Scan for the cell matching the given text and deliver its [x, y] coordinate at center. 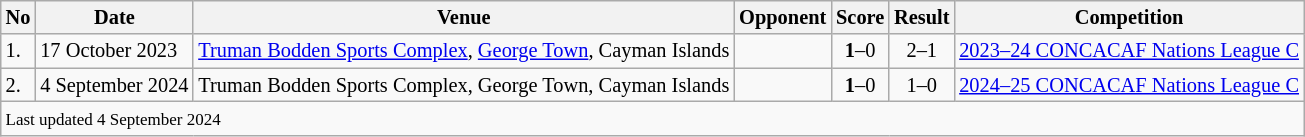
4 September 2024 [114, 85]
Result [922, 17]
Opponent [782, 17]
Competition [1129, 17]
2023–24 CONCACAF Nations League C [1129, 51]
No [18, 17]
Score [860, 17]
Venue [464, 17]
2–1 [922, 51]
2. [18, 85]
Last updated 4 September 2024 [652, 118]
Date [114, 17]
17 October 2023 [114, 51]
2024–25 CONCACAF Nations League C [1129, 85]
1. [18, 51]
